For the text-containing cell, return its midpoint in (X, Y) coordinate format. 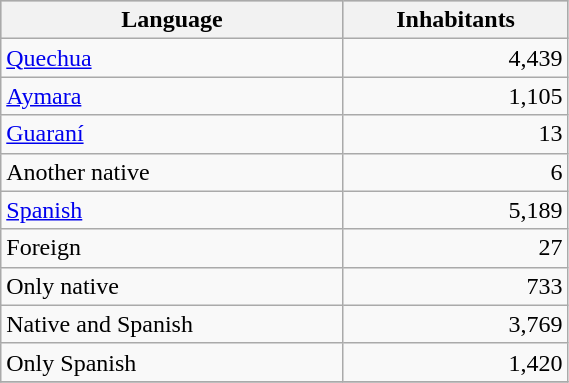
13 (456, 134)
1,105 (456, 96)
6 (456, 172)
5,189 (456, 210)
733 (456, 286)
Only native (172, 286)
Aymara (172, 96)
Inhabitants (456, 20)
Only Spanish (172, 362)
4,439 (456, 58)
3,769 (456, 324)
Quechua (172, 58)
Another native (172, 172)
Guaraní (172, 134)
27 (456, 248)
Native and Spanish (172, 324)
Language (172, 20)
1,420 (456, 362)
Spanish (172, 210)
Foreign (172, 248)
